Find where the given text appears and provide that cell's center as (x, y) coordinate. 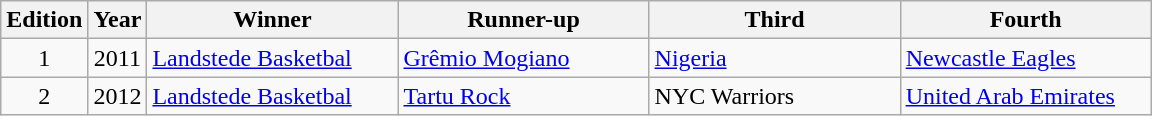
2011 (118, 58)
Tartu Rock (524, 96)
NYC Warriors (774, 96)
2 (44, 96)
Fourth (1026, 20)
2012 (118, 96)
Grêmio Mogiano (524, 58)
Nigeria (774, 58)
United Arab Emirates (1026, 96)
1 (44, 58)
Newcastle Eagles (1026, 58)
Third (774, 20)
Year (118, 20)
Edition (44, 20)
Winner (272, 20)
Runner-up (524, 20)
